Search for the cell housing the specified text and yield its (X, Y) center coordinate. 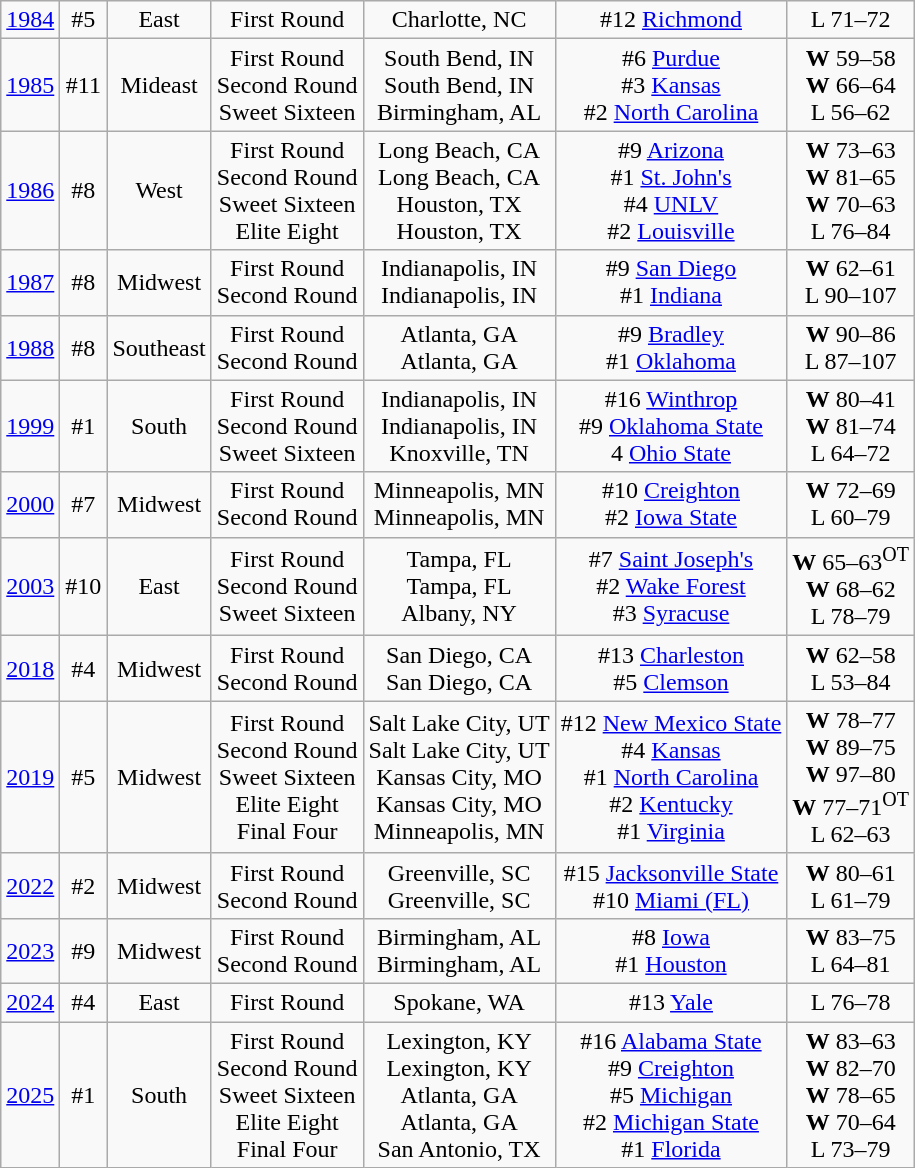
W 83–63 W 82–70W 78–65 W 70–64L 73–79 (851, 1095)
W 90–86L 87–107 (851, 348)
2022 (30, 886)
First RoundSecond Round Sweet SixteenElite EightFinal Four (287, 1095)
Long Beach, CALong Beach, CAHouston, TXHouston, TX (459, 190)
South Bend, INSouth Bend, INBirmingham, AL (459, 85)
#6 Purdue#3 Kansas#2 North Carolina (671, 85)
1999 (30, 426)
#9 Arizona#1 St. John's#4 UNLV#2 Louisville (671, 190)
#9 Bradley#1 Oklahoma (671, 348)
Salt Lake City, UTSalt Lake City, UTKansas City, MOKansas City, MOMinneapolis, MN (459, 778)
Atlanta, GAAtlanta, GA (459, 348)
#2 (84, 886)
Lexington, KYLexington, KYAtlanta, GAAtlanta, GASan Antonio, TX (459, 1095)
Spokane, WA (459, 1002)
1987 (30, 282)
#9 San Diego#1 Indiana (671, 282)
Greenville, SCGreenville, SC (459, 886)
#13 Yale (671, 1002)
West (159, 190)
2003 (30, 586)
1986 (30, 190)
#7 Saint Joseph's#2 Wake Forest#3 Syracuse (671, 586)
Indianapolis, INIndianapolis, IN (459, 282)
#16 Winthrop#9 Oklahoma State4 Ohio State (671, 426)
1985 (30, 85)
#10 Creighton#2 Iowa State (671, 504)
1988 (30, 348)
Charlotte, NC (459, 20)
L 76–78 (851, 1002)
L 71–72 (851, 20)
W 59–58W 66–64L 56–62 (851, 85)
Birmingham, ALBirmingham, AL (459, 950)
W 80–41W 81–74L 64–72 (851, 426)
Mideast (159, 85)
2018 (30, 668)
Indianapolis, INIndianapolis, INKnoxville, TN (459, 426)
San Diego, CASan Diego, CA (459, 668)
#13 Charleston#5 Clemson (671, 668)
#9 (84, 950)
1984 (30, 20)
W 72–69L 60–79 (851, 504)
Minneapolis, MNMinneapolis, MN (459, 504)
First RoundSecond RoundSweet SixteenElite Eight (287, 190)
W 62–61L 90–107 (851, 282)
W 65–63OTW 68–62L 78–79 (851, 586)
2019 (30, 778)
Tampa, FLTampa, FLAlbany, NY (459, 586)
#11 (84, 85)
#12 Richmond (671, 20)
2000 (30, 504)
First RoundSecond RoundSweet SixteenElite EightFinal Four (287, 778)
2024 (30, 1002)
W 62–58L 53–84 (851, 668)
#12 New Mexico State#4 Kansas#1 North Carolina #2 Kentucky #1 Virginia (671, 778)
W 83–75 L 64–81 (851, 950)
2023 (30, 950)
W 78–77W 89–75 W 97–80 W 77–71OTL 62–63 (851, 778)
#7 (84, 504)
#15 Jacksonville State#10 Miami (FL) (671, 886)
#10 (84, 586)
2025 (30, 1095)
#16 Alabama State#9 Creighton#5 Michigan#2 Michigan State#1 Florida (671, 1095)
W 80–61 L 61–79 (851, 886)
W 73–63W 81–65W 70–63L 76–84 (851, 190)
#8 Iowa #1 Houston (671, 950)
Southeast (159, 348)
